Extract the (x, y) coordinate from the center of the cell holding the provided text.  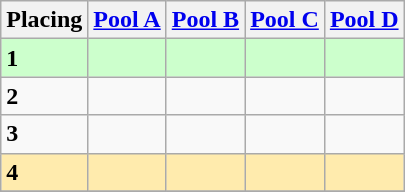
Pool B (205, 20)
Pool A (127, 20)
1 (44, 58)
Placing (44, 20)
Pool C (285, 20)
3 (44, 134)
Pool D (364, 20)
4 (44, 172)
2 (44, 96)
